Extract the [X, Y] coordinate from the center of the cell holding the provided text.  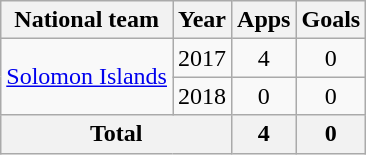
Year [202, 20]
Total [116, 134]
2017 [202, 58]
National team [87, 20]
2018 [202, 96]
Apps [264, 20]
Solomon Islands [87, 77]
Goals [331, 20]
